Scan for the cell matching the given text and deliver its [X, Y] coordinate at center. 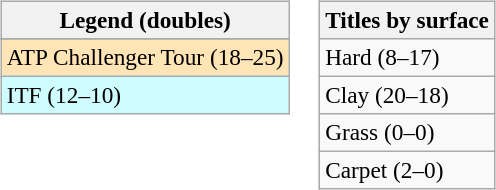
Hard (8–17) [408, 57]
Titles by surface [408, 20]
Clay (20–18) [408, 95]
Grass (0–0) [408, 133]
Carpet (2–0) [408, 171]
ITF (12–10) [145, 95]
Legend (doubles) [145, 20]
ATP Challenger Tour (18–25) [145, 57]
